From the cell containing the given text, extract its center point as (x, y) coordinate. 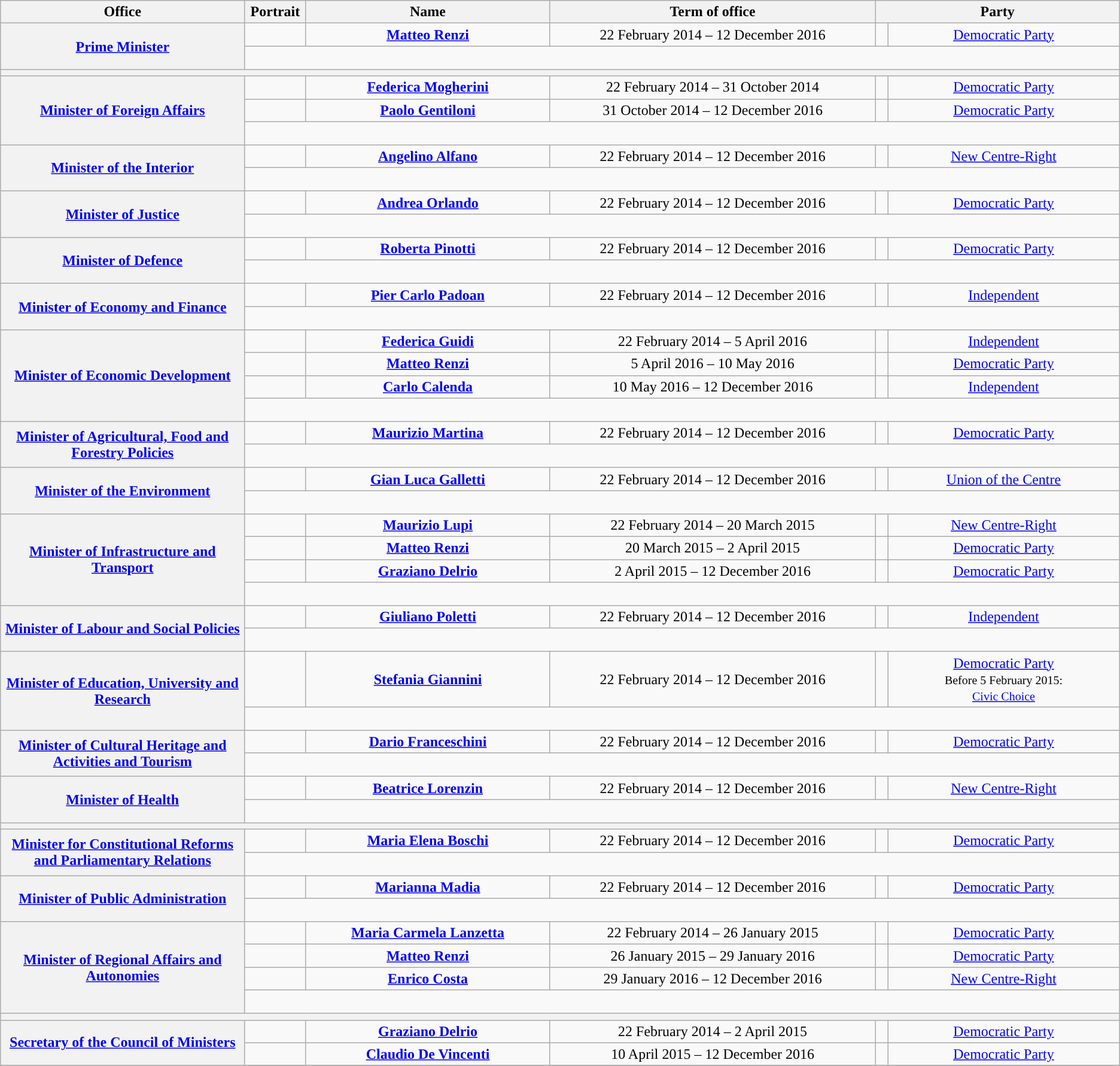
Marianna Madia (428, 887)
Union of the Centre (1004, 479)
Term of office (713, 12)
10 May 2016 – 12 December 2016 (713, 387)
Giuliano Poletti (428, 617)
Federica Mogherini (428, 87)
Minister of Foreign Affairs (123, 110)
20 March 2015 – 2 April 2015 (713, 548)
Portrait (275, 12)
Minister of Cultural Heritage and Activities and Tourism (123, 753)
Maurizio Martina (428, 433)
10 April 2015 – 12 December 2016 (713, 1054)
Party (997, 12)
Maria Carmela Lanzetta (428, 933)
Federica Guidi (428, 341)
Andrea Orlando (428, 202)
Carlo Calenda (428, 387)
Stefania Giannini (428, 679)
Roberta Pinotti (428, 249)
Enrico Costa (428, 979)
Gian Luca Galletti (428, 479)
Minister of Health (123, 800)
22 February 2014 – 5 April 2016 (713, 341)
Maurizio Lupi (428, 525)
Minister of Labour and Social Policies (123, 628)
Minister of Defence (123, 261)
Claudio De Vincenti (428, 1054)
Democratic PartyBefore 5 February 2015: Civic Choice (1004, 679)
Minister of Justice (123, 214)
Minister of Education, University and Research (123, 691)
Pier Carlo Padoan (428, 295)
Minister of Public Administration (123, 899)
31 October 2014 – 12 December 2016 (713, 110)
22 February 2014 – 31 October 2014 (713, 87)
Minister for Constitutional Reforms and Parliamentary Relations (123, 852)
Minister of Economy and Finance (123, 306)
Office (123, 12)
22 February 2014 – 20 March 2015 (713, 525)
Minister of Agricultural, Food and Forestry Policies (123, 444)
Minister of Economic Development (123, 376)
Secretary of the Council of Ministers (123, 1043)
26 January 2015 – 29 January 2016 (713, 956)
Minister of the Environment (123, 491)
22 February 2014 – 26 January 2015 (713, 933)
2 April 2015 – 12 December 2016 (713, 571)
Minister of Regional Affairs and Autonomies (123, 967)
29 January 2016 – 12 December 2016 (713, 979)
Prime Minister (123, 47)
Paolo Gentiloni (428, 110)
Minister of the Interior (123, 168)
Name (428, 12)
Minister of Infrastructure and Transport (123, 559)
Dario Franceschini (428, 742)
22 February 2014 – 2 April 2015 (713, 1031)
5 April 2016 – 10 May 2016 (713, 364)
Beatrice Lorenzin (428, 788)
Angelino Alfano (428, 156)
Maria Elena Boschi (428, 840)
